For the text-containing cell, return its midpoint in [X, Y] coordinate format. 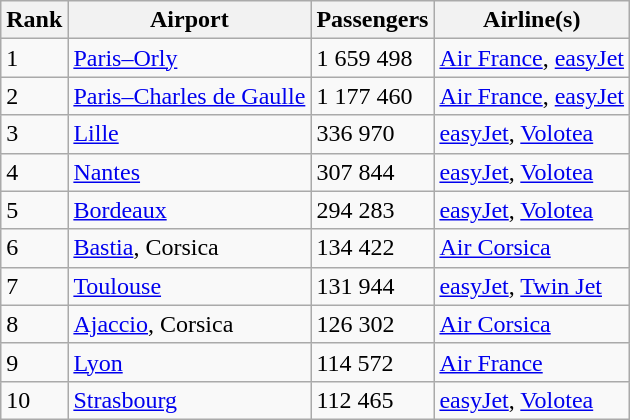
easyJet, Twin Jet [532, 286]
Strasbourg [190, 400]
Air France [532, 362]
114 572 [372, 362]
Rank [34, 20]
Nantes [190, 172]
134 422 [372, 248]
2 [34, 96]
Paris–Charles de Gaulle [190, 96]
1 659 498 [372, 58]
5 [34, 210]
6 [34, 248]
Lyon [190, 362]
1 [34, 58]
336 970 [372, 134]
Airport [190, 20]
Bordeaux [190, 210]
Lille [190, 134]
4 [34, 172]
Ajaccio, Corsica [190, 324]
Bastia, Corsica [190, 248]
1 177 460 [372, 96]
112 465 [372, 400]
9 [34, 362]
294 283 [372, 210]
126 302 [372, 324]
307 844 [372, 172]
10 [34, 400]
Passengers [372, 20]
Airline(s) [532, 20]
Toulouse [190, 286]
7 [34, 286]
131 944 [372, 286]
8 [34, 324]
Paris–Orly [190, 58]
3 [34, 134]
